Return the (x, y) coordinate for the center point of the cell that contains the specified text.  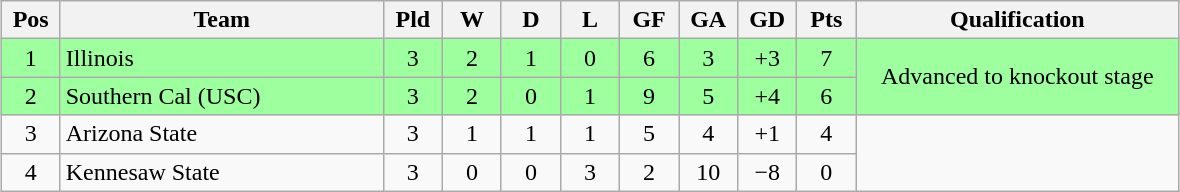
Pld (412, 20)
Pos (30, 20)
Advanced to knockout stage (1018, 77)
10 (708, 172)
GA (708, 20)
+1 (768, 134)
Kennesaw State (222, 172)
9 (650, 96)
GF (650, 20)
GD (768, 20)
+4 (768, 96)
+3 (768, 58)
Arizona State (222, 134)
7 (826, 58)
Pts (826, 20)
Southern Cal (USC) (222, 96)
L (590, 20)
Qualification (1018, 20)
W (472, 20)
Illinois (222, 58)
D (530, 20)
−8 (768, 172)
Team (222, 20)
